From the cell containing the given text, extract its center point as [X, Y] coordinate. 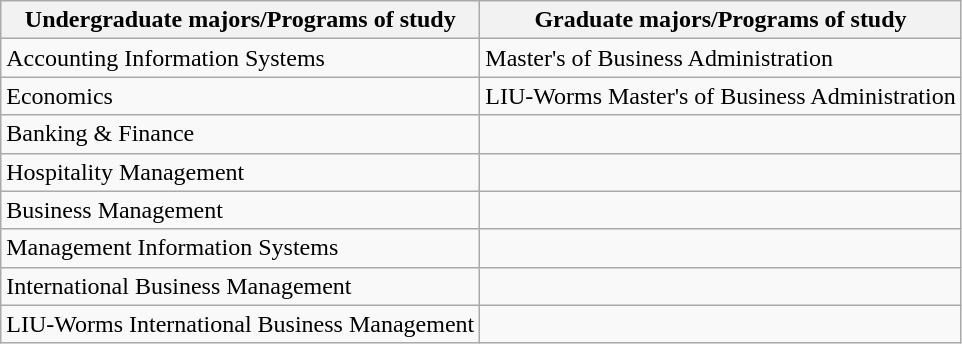
Business Management [240, 210]
Hospitality Management [240, 172]
LIU-Worms Master's of Business Administration [720, 96]
Undergraduate majors/Programs of study [240, 20]
Accounting Information Systems [240, 58]
Banking & Finance [240, 134]
Graduate majors/Programs of study [720, 20]
Economics [240, 96]
Management Information Systems [240, 248]
Master's of Business Administration [720, 58]
International Business Management [240, 286]
LIU-Worms International Business Management [240, 324]
